Detect which cell encompasses the target text, then output its [x, y] center coordinate. 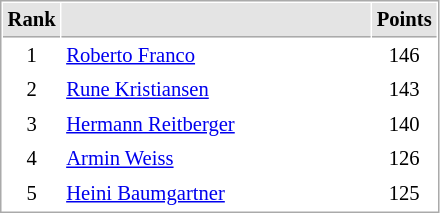
Hermann Reitberger [216, 124]
146 [404, 56]
Points [404, 20]
143 [404, 90]
4 [32, 158]
Armin Weiss [216, 158]
140 [404, 124]
Rune Kristiansen [216, 90]
126 [404, 158]
125 [404, 194]
2 [32, 90]
Heini Baumgartner [216, 194]
5 [32, 194]
1 [32, 56]
3 [32, 124]
Roberto Franco [216, 56]
Rank [32, 20]
